Pinpoint the cell where the given text exists, returning its (x, y) midpoint coordinate. 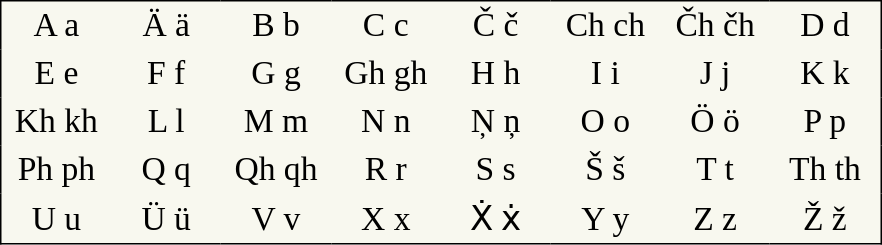
V v (276, 219)
D d (826, 26)
P p (826, 122)
Ẋ ẋ (496, 219)
Z z (715, 219)
Q q (166, 170)
E e (56, 74)
Ph ph (56, 170)
A a (56, 26)
Š š (605, 170)
Čh čh (715, 26)
Ä ä (166, 26)
U u (56, 219)
M m (276, 122)
J j (715, 74)
N n (386, 122)
F f (166, 74)
Th th (826, 170)
Ö ö (715, 122)
H h (496, 74)
K k (826, 74)
Ch ch (605, 26)
Ž ž (826, 219)
G g (276, 74)
Kh kh (56, 122)
Y y (605, 219)
I i (605, 74)
Ņ ņ (496, 122)
Qh qh (276, 170)
Gh gh (386, 74)
L l (166, 122)
Ü ü (166, 219)
X x (386, 219)
T t (715, 170)
B b (276, 26)
Č č (496, 26)
C c (386, 26)
S s (496, 170)
O o (605, 122)
R r (386, 170)
